Identify which cell holds the provided text, then report its (x, y) central coordinate. 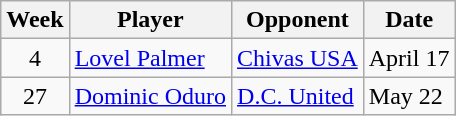
Lovel Palmer (150, 58)
April 17 (409, 58)
Week (35, 20)
D.C. United (298, 96)
Chivas USA (298, 58)
Player (150, 20)
Dominic Oduro (150, 96)
27 (35, 96)
May 22 (409, 96)
4 (35, 58)
Opponent (298, 20)
Date (409, 20)
